Scan for the cell matching the given text and deliver its [x, y] coordinate at center. 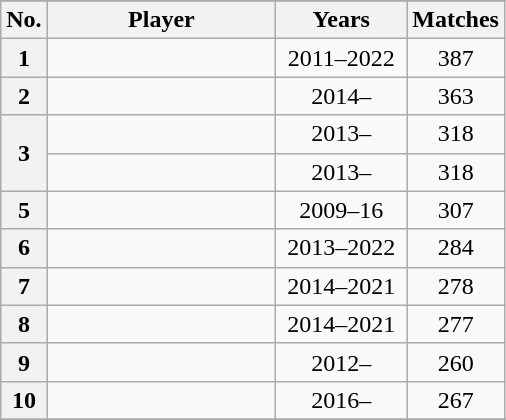
2014– [342, 96]
260 [456, 362]
307 [456, 210]
Matches [456, 20]
Player [162, 20]
3 [24, 153]
9 [24, 362]
2012– [342, 362]
8 [24, 324]
387 [456, 58]
2016– [342, 400]
2013–2022 [342, 248]
5 [24, 210]
2 [24, 96]
2011–2022 [342, 58]
2009–16 [342, 210]
1 [24, 58]
278 [456, 286]
No. [24, 20]
277 [456, 324]
363 [456, 96]
284 [456, 248]
Years [342, 20]
7 [24, 286]
267 [456, 400]
10 [24, 400]
6 [24, 248]
